Output the (x, y) coordinate of the center of the cell containing the given text.  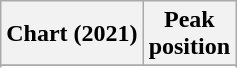
Chart (2021) (72, 34)
Peakposition (189, 34)
